Provide the (x, y) coordinate of the cell's center where the given text is located.  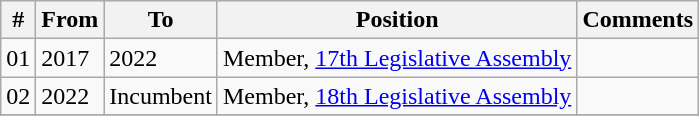
Incumbent (161, 96)
To (161, 20)
From (70, 20)
Position (396, 20)
Comments (638, 20)
Member, 17th Legislative Assembly (396, 58)
01 (18, 58)
2017 (70, 58)
Member, 18th Legislative Assembly (396, 96)
# (18, 20)
02 (18, 96)
